Determine the (x, y) coordinate at the center of the cell enclosing the given text.  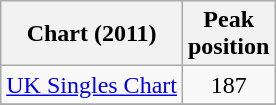
UK Singles Chart (92, 85)
Chart (2011) (92, 34)
Peakposition (228, 34)
187 (228, 85)
